From the cell containing the given text, extract its center point as (X, Y) coordinate. 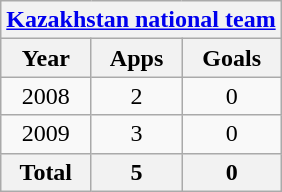
2008 (46, 96)
5 (136, 172)
Goals (232, 58)
Year (46, 58)
Apps (136, 58)
3 (136, 134)
2 (136, 96)
2009 (46, 134)
Total (46, 172)
Kazakhstan national team (141, 20)
